Provide the (x, y) coordinate of the cell's center where the given text is located.  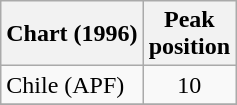
Peakposition (189, 34)
10 (189, 85)
Chile (APF) (72, 85)
Chart (1996) (72, 34)
